Identify which cell holds the provided text, then report its (X, Y) central coordinate. 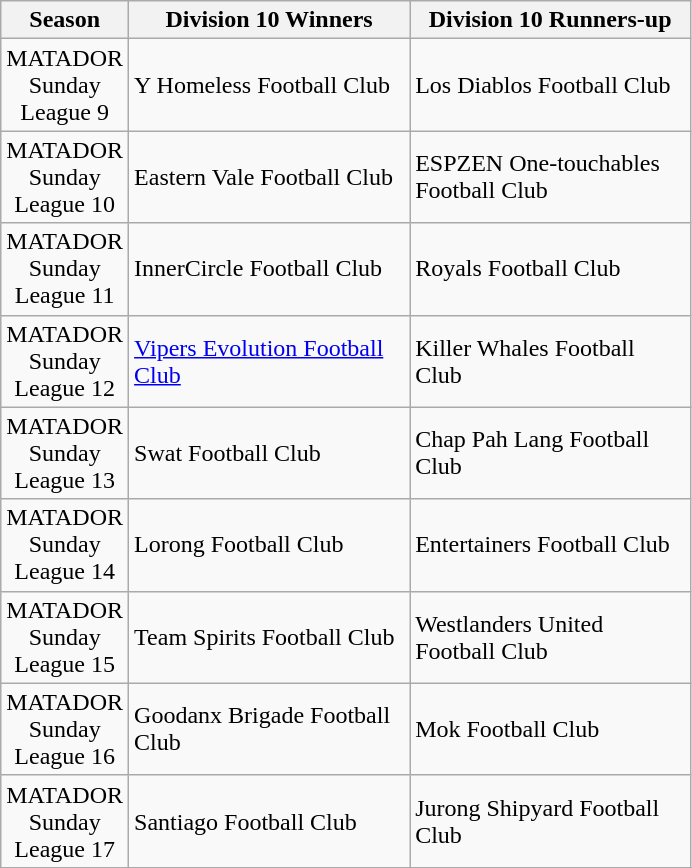
MATADOR Sunday League 9 (65, 85)
Vipers Evolution Football Club (270, 361)
Chap Pah Lang Football Club (550, 453)
Division 10 Runners-up (550, 20)
Jurong Shipyard Football Club (550, 821)
MATADOR Sunday League 15 (65, 637)
Santiago Football Club (270, 821)
Westlanders United Football Club (550, 637)
MATADOR Sunday League 14 (65, 545)
ESPZEN One-touchables Football Club (550, 177)
Goodanx Brigade Football Club (270, 729)
Killer Whales Football Club (550, 361)
Lorong Football Club (270, 545)
MATADOR Sunday League 11 (65, 269)
InnerCircle Football Club (270, 269)
Swat Football Club (270, 453)
Mok Football Club (550, 729)
Division 10 Winners (270, 20)
MATADOR Sunday League 10 (65, 177)
Y Homeless Football Club (270, 85)
Team Spirits Football Club (270, 637)
Season (65, 20)
MATADOR Sunday League 12 (65, 361)
Royals Football Club (550, 269)
Los Diablos Football Club (550, 85)
Eastern Vale Football Club (270, 177)
MATADOR Sunday League 17 (65, 821)
Entertainers Football Club (550, 545)
MATADOR Sunday League 16 (65, 729)
MATADOR Sunday League 13 (65, 453)
